Locate the cell with the specified text and output its [X, Y] center coordinate. 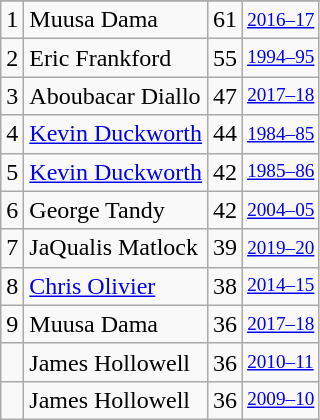
2 [12, 58]
2016–17 [281, 20]
JaQualis Matlock [116, 248]
1 [12, 20]
5 [12, 172]
1985–86 [281, 172]
George Tandy [116, 210]
4 [12, 134]
55 [226, 58]
39 [226, 248]
Aboubacar Diallo [116, 96]
1984–85 [281, 134]
3 [12, 96]
38 [226, 286]
2010–11 [281, 362]
9 [12, 324]
47 [226, 96]
Chris Olivier [116, 286]
6 [12, 210]
61 [226, 20]
7 [12, 248]
2004–05 [281, 210]
Eric Frankford [116, 58]
2009–10 [281, 400]
8 [12, 286]
2014–15 [281, 286]
44 [226, 134]
2019–20 [281, 248]
1994–95 [281, 58]
